Extract the (x, y) coordinate from the center of the cell holding the provided text.  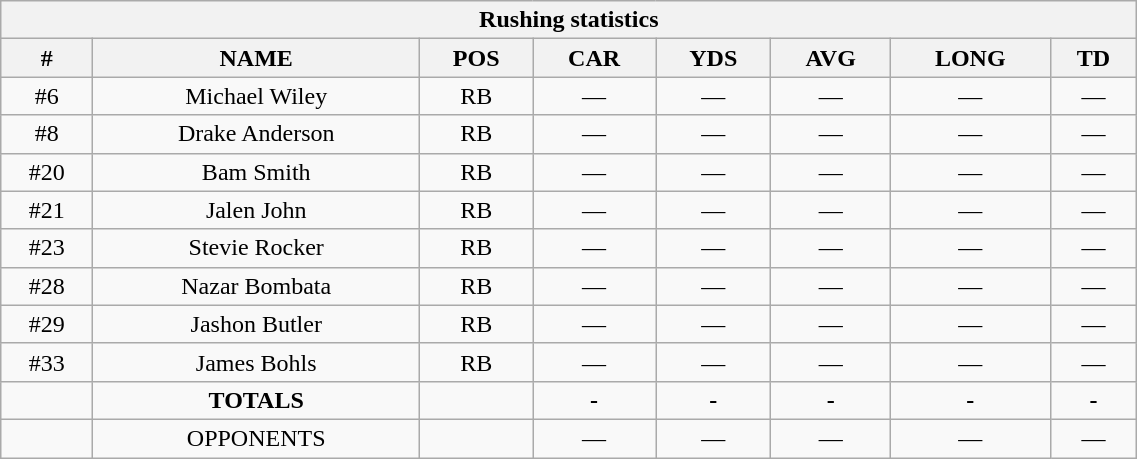
Nazar Bombata (256, 286)
#33 (47, 362)
#20 (47, 172)
#8 (47, 134)
TOTALS (256, 400)
CAR (594, 58)
AVG (831, 58)
Drake Anderson (256, 134)
Michael Wiley (256, 96)
NAME (256, 58)
TD (1094, 58)
#28 (47, 286)
OPPONENTS (256, 438)
#29 (47, 324)
POS (476, 58)
Jalen John (256, 210)
Jashon Butler (256, 324)
Rushing statistics (569, 20)
#6 (47, 96)
#21 (47, 210)
LONG (971, 58)
Bam Smith (256, 172)
# (47, 58)
Stevie Rocker (256, 248)
James Bohls (256, 362)
#23 (47, 248)
YDS (714, 58)
